Output the (X, Y) coordinate of the center of the cell containing the given text.  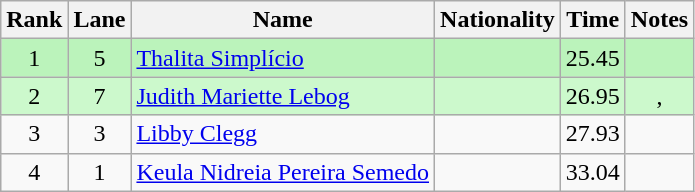
26.95 (592, 96)
, (659, 96)
7 (100, 96)
Nationality (498, 20)
Libby Clegg (283, 134)
27.93 (592, 134)
4 (34, 172)
33.04 (592, 172)
Judith Mariette Lebog (283, 96)
2 (34, 96)
Time (592, 20)
Notes (659, 20)
Lane (100, 20)
5 (100, 58)
Name (283, 20)
Keula Nidreia Pereira Semedo (283, 172)
25.45 (592, 58)
Thalita Simplício (283, 58)
Rank (34, 20)
